Detect which cell encompasses the target text, then output its (X, Y) center coordinate. 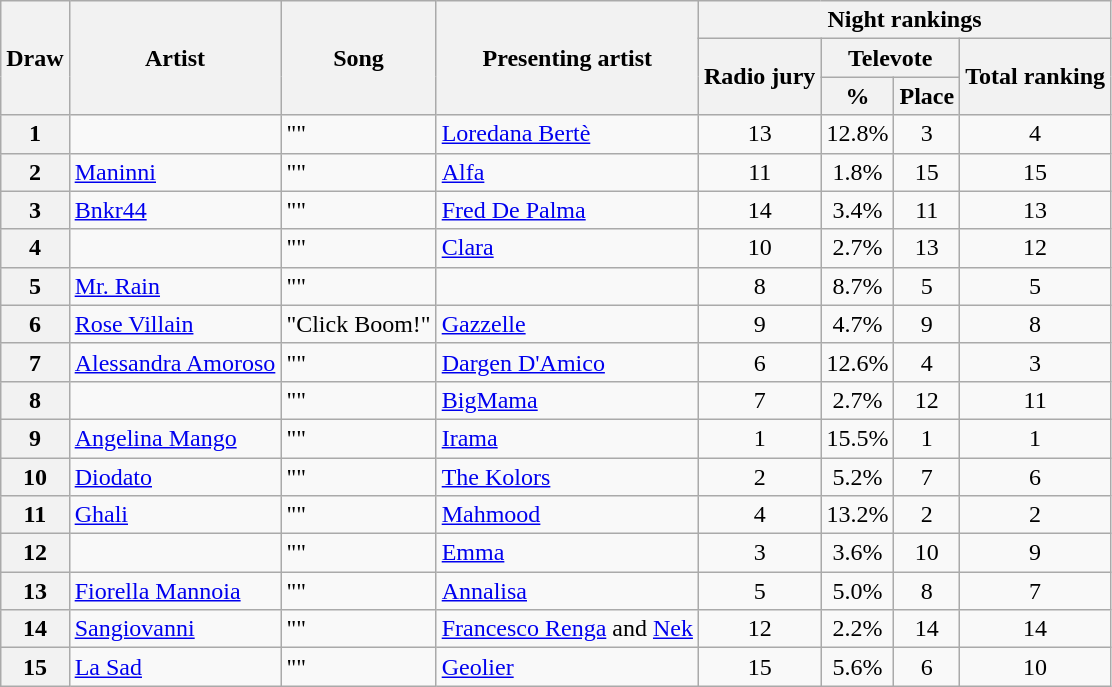
Rose Villain (175, 324)
5.2% (858, 477)
1.8% (858, 172)
8.7% (858, 286)
Geolier (567, 667)
15.5% (858, 438)
2.2% (858, 629)
Francesco Renga and Nek (567, 629)
Bnkr44 (175, 210)
4.7% (858, 324)
12.6% (858, 362)
5.6% (858, 667)
Televote (890, 58)
Diodato (175, 477)
Loredana Bertè (567, 134)
Emma (567, 553)
Angelina Mango (175, 438)
Gazzelle (567, 324)
12.8% (858, 134)
Song (358, 58)
La Sad (175, 667)
3.6% (858, 553)
3.4% (858, 210)
Clara (567, 248)
Alfa (567, 172)
Alessandra Amoroso (175, 362)
Maninni (175, 172)
BigMama (567, 400)
Artist (175, 58)
Fiorella Mannoia (175, 591)
Draw (35, 58)
Total ranking (1036, 77)
Ghali (175, 515)
Irama (567, 438)
Mahmood (567, 515)
5.0% (858, 591)
Dargen D'Amico (567, 362)
Annalisa (567, 591)
The Kolors (567, 477)
% (858, 96)
Radio jury (759, 77)
Fred De Palma (567, 210)
Presenting artist (567, 58)
Sangiovanni (175, 629)
"Click Boom!" (358, 324)
Night rankings (904, 20)
13.2% (858, 515)
Mr. Rain (175, 286)
Place (927, 96)
